Locate the cell with the specified text and output its [X, Y] center coordinate. 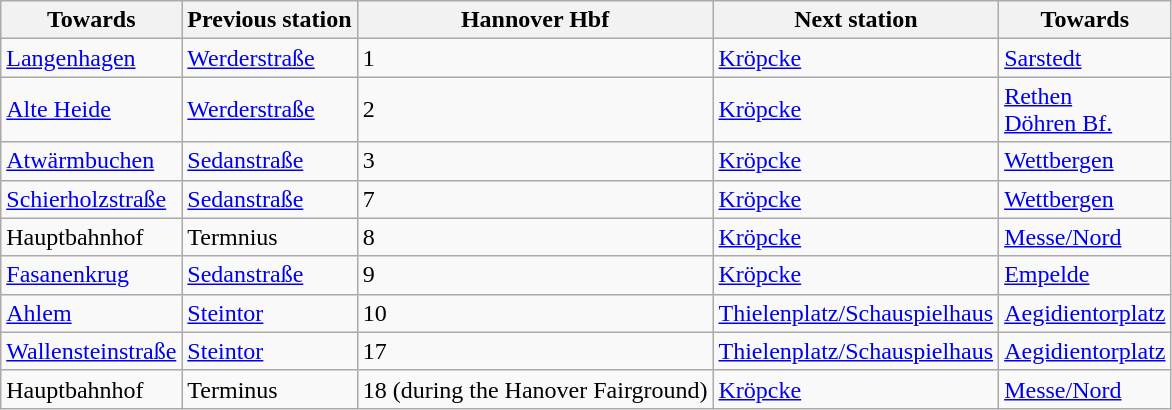
Previous station [270, 20]
Langenhagen [92, 58]
Schierholzstraße [92, 199]
7 [535, 199]
RethenDöhren Bf. [1085, 110]
3 [535, 161]
Next station [856, 20]
17 [535, 351]
Alte Heide [92, 110]
2 [535, 110]
Termnius [270, 237]
9 [535, 275]
1 [535, 58]
Fasanenkrug [92, 275]
Wallensteinstraße [92, 351]
Terminus [270, 389]
Ahlem [92, 313]
Hannover Hbf [535, 20]
10 [535, 313]
18 (during the Hanover Fairground) [535, 389]
Empelde [1085, 275]
8 [535, 237]
Atwärmbuchen [92, 161]
Sarstedt [1085, 58]
